Return (x, y) of the center of cell containing provided text 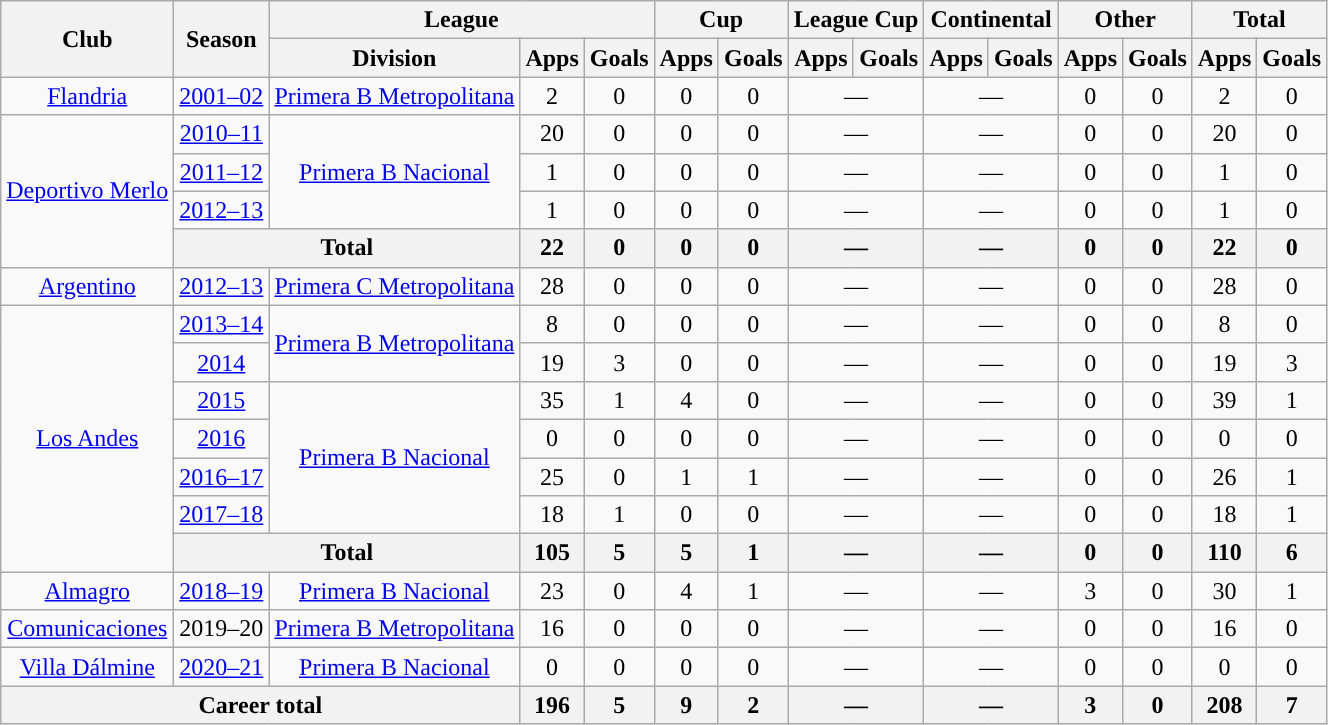
30 (1224, 591)
Season (222, 39)
2001–02 (222, 96)
26 (1224, 477)
Los Andes (88, 438)
208 (1224, 705)
2020–21 (222, 667)
Flandria (88, 96)
196 (552, 705)
2019–20 (222, 629)
2015 (222, 400)
Almagro (88, 591)
2013–14 (222, 324)
Villa Dálmine (88, 667)
2014 (222, 362)
9 (686, 705)
6 (1292, 553)
2018–19 (222, 591)
35 (552, 400)
2017–18 (222, 515)
Continental (991, 20)
League (462, 20)
110 (1224, 553)
2016 (222, 438)
League Cup (856, 20)
105 (552, 553)
39 (1224, 400)
2011–12 (222, 172)
Argentino (88, 286)
Cup (721, 20)
Comunicaciones (88, 629)
Career total (260, 705)
Division (394, 58)
Primera C Metropolitana (394, 286)
23 (552, 591)
Club (88, 39)
Deportivo Merlo (88, 191)
2010–11 (222, 134)
7 (1292, 705)
2016–17 (222, 477)
25 (552, 477)
Other (1125, 20)
